Capture the cell that displays the provided text and extract its (x, y) central coordinate. 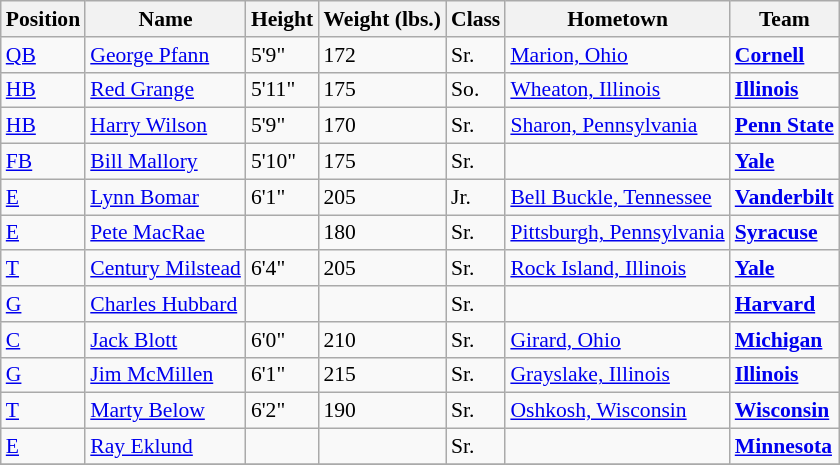
5'10" (282, 162)
Girard, Ohio (617, 340)
Grayslake, Illinois (617, 375)
Ray Eklund (166, 447)
170 (382, 126)
Bill Mallory (166, 162)
Hometown (617, 19)
Marion, Ohio (617, 55)
Jim McMillen (166, 375)
Name (166, 19)
Wisconsin (784, 411)
Vanderbilt (784, 197)
Sharon, Pennsylvania (617, 126)
Lynn Bomar (166, 197)
Penn State (784, 126)
Cornell (784, 55)
Class (476, 19)
172 (382, 55)
Syracuse (784, 233)
Rock Island, Illinois (617, 269)
Height (282, 19)
Century Milstead (166, 269)
C (43, 340)
Marty Below (166, 411)
Pittsburgh, Pennsylvania (617, 233)
George Pfann (166, 55)
180 (382, 233)
QB (43, 55)
Team (784, 19)
Bell Buckle, Tennessee (617, 197)
Red Grange (166, 90)
Jr. (476, 197)
So. (476, 90)
5'11" (282, 90)
Weight (lbs.) (382, 19)
215 (382, 375)
Pete MacRae (166, 233)
6'0" (282, 340)
Oshkosh, Wisconsin (617, 411)
210 (382, 340)
Position (43, 19)
Harry Wilson (166, 126)
Michigan (784, 340)
FB (43, 162)
6'2" (282, 411)
190 (382, 411)
Charles Hubbard (166, 304)
Harvard (784, 304)
Minnesota (784, 447)
Wheaton, Illinois (617, 90)
6'4" (282, 269)
Jack Blott (166, 340)
